Pinpoint the cell where the given text exists, returning its (x, y) midpoint coordinate. 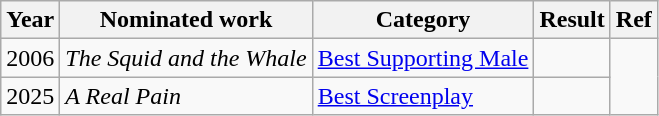
Best Screenplay (423, 96)
Ref (634, 20)
Result (572, 20)
The Squid and the Whale (186, 58)
Best Supporting Male (423, 58)
A Real Pain (186, 96)
2025 (30, 96)
2006 (30, 58)
Year (30, 20)
Category (423, 20)
Nominated work (186, 20)
